Provide the (x, y) coordinate of the cell's center where the given text is located.  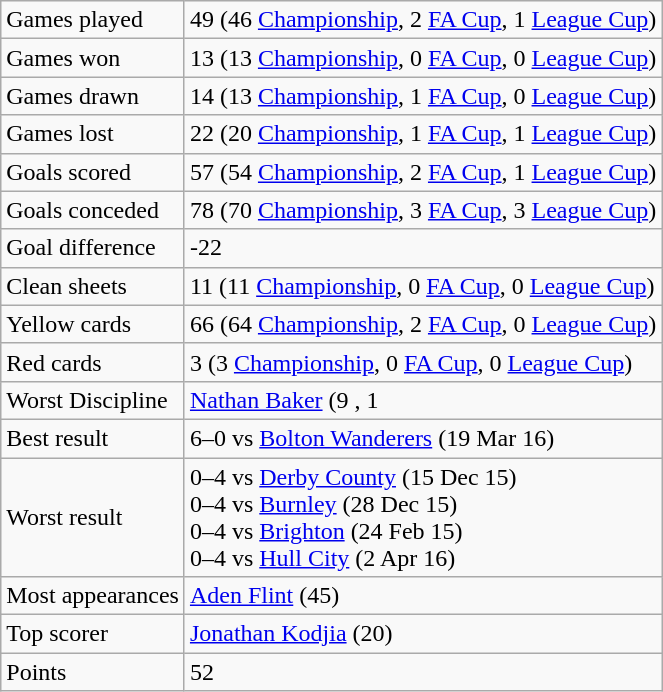
6–0 vs Bolton Wanderers (19 Mar 16) (422, 438)
Most appearances (93, 596)
Games played (93, 20)
Points (93, 672)
22 (20 Championship, 1 FA Cup, 1 League Cup) (422, 134)
78 (70 Championship, 3 FA Cup, 3 League Cup) (422, 210)
Aden Flint (45) (422, 596)
Yellow cards (93, 324)
Goals scored (93, 172)
Red cards (93, 362)
49 (46 Championship, 2 FA Cup, 1 League Cup) (422, 20)
Worst Discipline (93, 400)
Games drawn (93, 96)
14 (13 Championship, 1 FA Cup, 0 League Cup) (422, 96)
Best result (93, 438)
Jonathan Kodjia (20) (422, 634)
11 (11 Championship, 0 FA Cup, 0 League Cup) (422, 286)
3 (3 Championship, 0 FA Cup, 0 League Cup) (422, 362)
Clean sheets (93, 286)
13 (13 Championship, 0 FA Cup, 0 League Cup) (422, 58)
52 (422, 672)
Top scorer (93, 634)
Goals conceded (93, 210)
Worst result (93, 518)
Goal difference (93, 248)
Nathan Baker (9 , 1 (422, 400)
0–4 vs Derby County (15 Dec 15)0–4 vs Burnley (28 Dec 15)0–4 vs Brighton (24 Feb 15)0–4 vs Hull City (2 Apr 16) (422, 518)
Games won (93, 58)
Games lost (93, 134)
66 (64 Championship, 2 FA Cup, 0 League Cup) (422, 324)
57 (54 Championship, 2 FA Cup, 1 League Cup) (422, 172)
-22 (422, 248)
